Determine the [X, Y] coordinate at the center of the cell enclosing the given text.  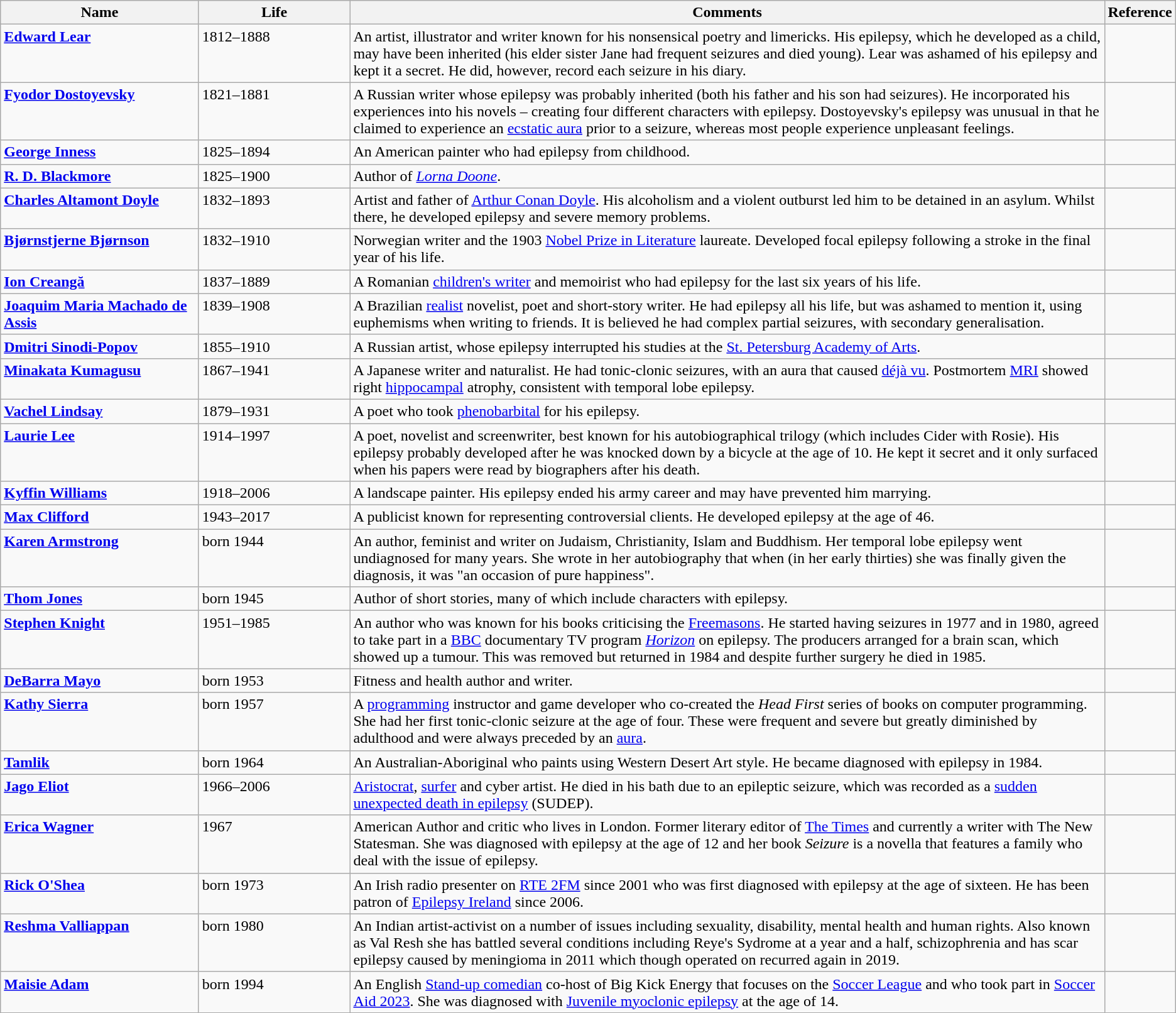
1839–1908 [274, 314]
Norwegian writer and the 1903 Nobel Prize in Literature laureate. Developed focal epilepsy following a stroke in the final year of his life. [727, 249]
1951–1985 [274, 640]
A Romanian children's writer and memoirist who had epilepsy for the last six years of his life. [727, 282]
A landscape painter. His epilepsy ended his army career and may have prevented him marrying. [727, 493]
Kyffin Williams [99, 493]
1966–2006 [274, 794]
1867–1941 [274, 378]
Joaquim Maria Machado de Assis [99, 314]
1967 [274, 844]
1832–1893 [274, 209]
Comments [727, 13]
Author of short stories, many of which include characters with epilepsy. [727, 599]
born 1980 [274, 943]
1914–1997 [274, 452]
born 1944 [274, 558]
Vachel Lindsay [99, 411]
An Australian-Aboriginal who paints using Western Desert Art style. He became diagnosed with epilepsy in 1984. [727, 762]
born 1953 [274, 681]
DeBarra Mayo [99, 681]
Maisie Adam [99, 992]
Thom Jones [99, 599]
George Inness [99, 152]
Max Clifford [99, 517]
Tamlik [99, 762]
Ion Creangă [99, 282]
Minakata Kumagusu [99, 378]
Kathy Sierra [99, 721]
A Russian artist, whose epilepsy interrupted his studies at the St. Petersburg Academy of Arts. [727, 346]
Reference [1140, 13]
1918–2006 [274, 493]
Life [274, 13]
1821–1881 [274, 111]
born 1945 [274, 599]
Laurie Lee [99, 452]
born 1964 [274, 762]
Rick O'Shea [99, 894]
Reshma Valliappan [99, 943]
1943–2017 [274, 517]
1837–1889 [274, 282]
A publicist known for representing controversial clients. He developed epilepsy at the age of 46. [727, 517]
born 1994 [274, 992]
1825–1894 [274, 152]
Fyodor Dostoyevsky [99, 111]
1832–1910 [274, 249]
1812–1888 [274, 53]
Fitness and health author and writer. [727, 681]
An American painter who had epilepsy from childhood. [727, 152]
1879–1931 [274, 411]
Author of Lorna Doone. [727, 176]
Karen Armstrong [99, 558]
R. D. Blackmore [99, 176]
Erica Wagner [99, 844]
Stephen Knight [99, 640]
1855–1910 [274, 346]
born 1957 [274, 721]
Bjørnstjerne Bjørnson [99, 249]
Jago Eliot [99, 794]
Name [99, 13]
Edward Lear [99, 53]
Dmitri Sinodi-Popov [99, 346]
1825–1900 [274, 176]
born 1973 [274, 894]
A poet who took phenobarbital for his epilepsy. [727, 411]
Charles Altamont Doyle [99, 209]
